Locate the cell with the specified text and output its (X, Y) center coordinate. 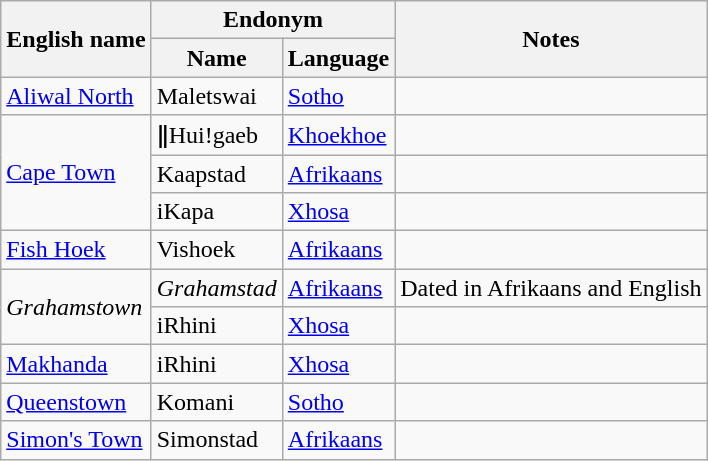
Komani (216, 402)
Language (338, 58)
Grahamstown (76, 307)
Endonym (273, 20)
English name (76, 39)
iKapa (216, 212)
Simonstad (216, 440)
Cape Town (76, 173)
Vishoek (216, 250)
Maletswai (216, 96)
Simon's Town (76, 440)
Grahamstad (216, 288)
ǁHui!gaeb (216, 135)
Makhanda (76, 364)
Name (216, 58)
Kaapstad (216, 173)
Dated in Afrikaans and English (551, 288)
Queenstown (76, 402)
Notes (551, 39)
Aliwal North (76, 96)
Khoekhoe (338, 135)
Fish Hoek (76, 250)
